For the text-containing cell, return its midpoint in [x, y] coordinate format. 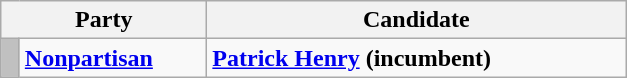
Party [104, 20]
Nonpartisan [113, 58]
Candidate [416, 20]
Patrick Henry (incumbent) [416, 58]
